Extract the (x, y) coordinate from the center of the cell holding the provided text.  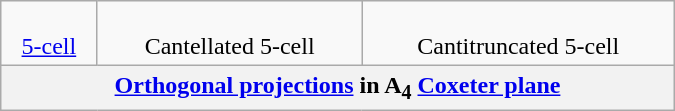
Cantitruncated 5-cell (518, 34)
5-cell (49, 34)
Cantellated 5-cell (230, 34)
Orthogonal projections in A4 Coxeter plane (338, 88)
